Pinpoint the cell where the given text exists, returning its (X, Y) midpoint coordinate. 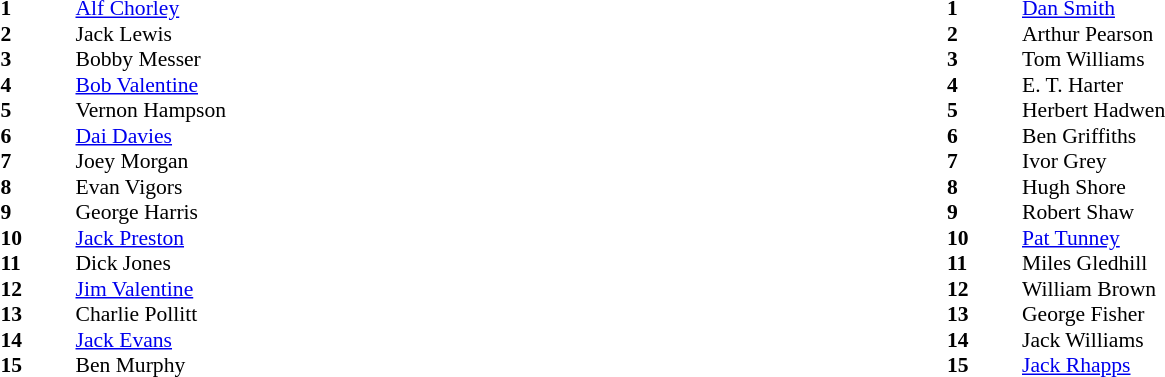
George Fisher (1094, 315)
Vernon Hampson (151, 111)
Bobby Messer (151, 59)
Jack Lewis (151, 34)
Joey Morgan (151, 161)
Charlie Pollitt (151, 315)
Robert Shaw (1094, 213)
Tom Williams (1094, 59)
Herbert Hadwen (1094, 111)
Miles Gledhill (1094, 263)
Dick Jones (151, 263)
Evan Vigors (151, 187)
Jim Valentine (151, 289)
William Brown (1094, 289)
E. T. Harter (1094, 85)
Ben Griffiths (1094, 136)
Jack Williams (1094, 340)
Jack Preston (151, 238)
Hugh Shore (1094, 187)
George Harris (151, 213)
Ivor Grey (1094, 161)
Pat Tunney (1094, 238)
Arthur Pearson (1094, 34)
Bob Valentine (151, 85)
Dai Davies (151, 136)
Jack Evans (151, 340)
